Search for the cell housing the specified text and yield its [X, Y] center coordinate. 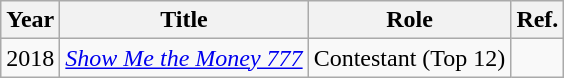
Role [410, 20]
Contestant (Top 12) [410, 58]
2018 [30, 58]
Ref. [538, 20]
Title [184, 20]
Show Me the Money 777 [184, 58]
Year [30, 20]
